Extract the [X, Y] coordinate from the center of the cell holding the provided text.  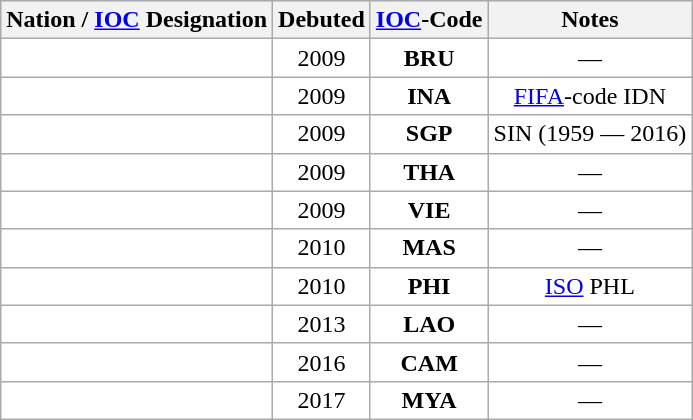
2016 [322, 362]
LAO [429, 324]
Debuted [322, 20]
SGP [429, 134]
FIFA-code IDN [590, 96]
2017 [322, 400]
MAS [429, 248]
PHI [429, 286]
IOC-Code [429, 20]
BRU [429, 58]
THA [429, 172]
2013 [322, 324]
VIE [429, 210]
MYA [429, 400]
ISO PHL [590, 286]
Notes [590, 20]
CAM [429, 362]
INA [429, 96]
SIN (1959 — 2016) [590, 134]
Nation / IOC Designation [137, 20]
